Return [x, y] of the center of cell containing provided text 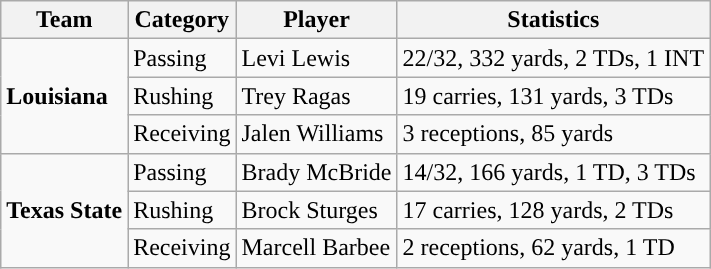
Jalen Williams [316, 134]
Marcell Barbee [316, 248]
Player [316, 20]
22/32, 332 yards, 2 TDs, 1 INT [554, 58]
3 receptions, 85 yards [554, 134]
Brock Sturges [316, 210]
Trey Ragas [316, 96]
Statistics [554, 20]
2 receptions, 62 yards, 1 TD [554, 248]
Brady McBride [316, 172]
Team [64, 20]
Louisiana [64, 96]
19 carries, 131 yards, 3 TDs [554, 96]
Levi Lewis [316, 58]
17 carries, 128 yards, 2 TDs [554, 210]
Category [182, 20]
14/32, 166 yards, 1 TD, 3 TDs [554, 172]
Texas State [64, 210]
